Capture the cell that displays the provided text and extract its [x, y] central coordinate. 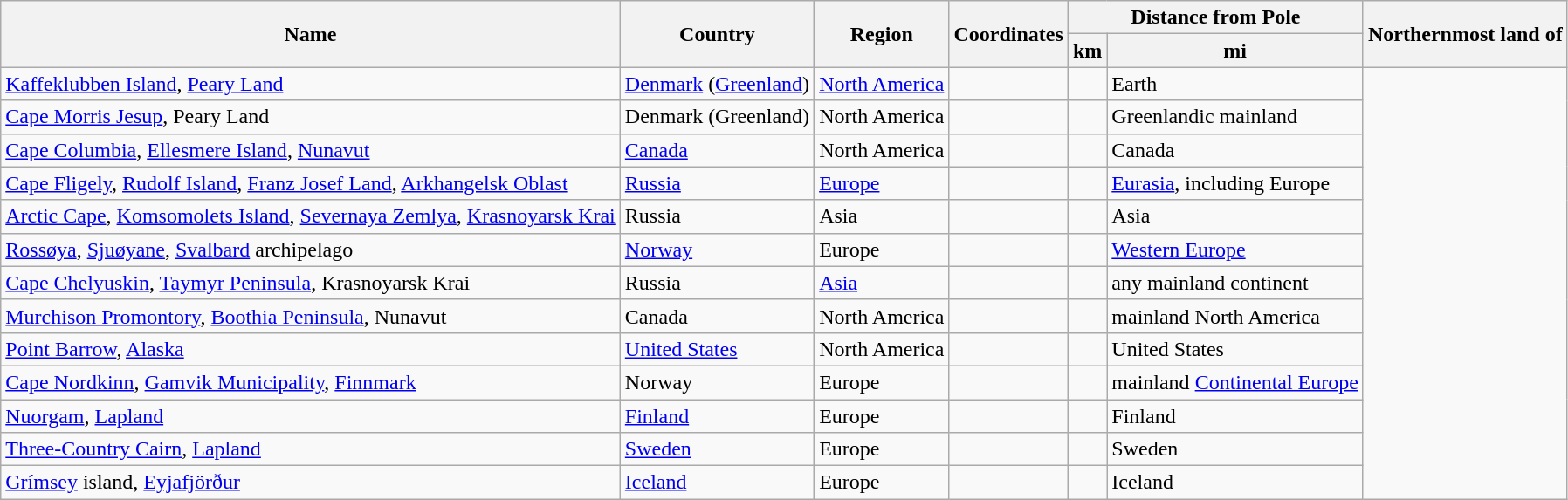
any mainland continent [1235, 283]
Grímsey island, Eyjafjörður [311, 483]
Cape Fligely, Rudolf Island, Franz Josef Land, Arkhangelsk Oblast [311, 183]
mainland North America [1235, 316]
Northernmost land of [1465, 34]
Murchison Promontory, Boothia Peninsula, Nunavut [311, 316]
Greenlandic mainland [1235, 117]
Rossøya, Sjuøyane, Svalbard archipelago [311, 250]
Cape Columbia, Ellesmere Island, Nunavut [311, 150]
Cape Nordkinn, Gamvik Municipality, Finnmark [311, 382]
Country [717, 34]
Region [882, 34]
Eurasia, including Europe [1235, 183]
Earth [1235, 84]
Western Europe [1235, 250]
Cape Chelyuskin, Taymyr Peninsula, Krasnoyarsk Krai [311, 283]
Distance from Pole [1215, 17]
mi [1235, 51]
Point Barrow, Alaska [311, 349]
Cape Morris Jesup, Peary Land [311, 117]
Three-Country Cairn, Lapland [311, 449]
km [1087, 51]
Arctic Cape, Komsomolets Island, Severnaya Zemlya, Krasnoyarsk Krai [311, 216]
Name [311, 34]
Kaffeklubben Island, Peary Land [311, 84]
mainland Continental Europe [1235, 382]
Nuorgam, Lapland [311, 416]
Coordinates [1008, 34]
